Determine the (x, y) coordinate at the center of the cell enclosing the given text.  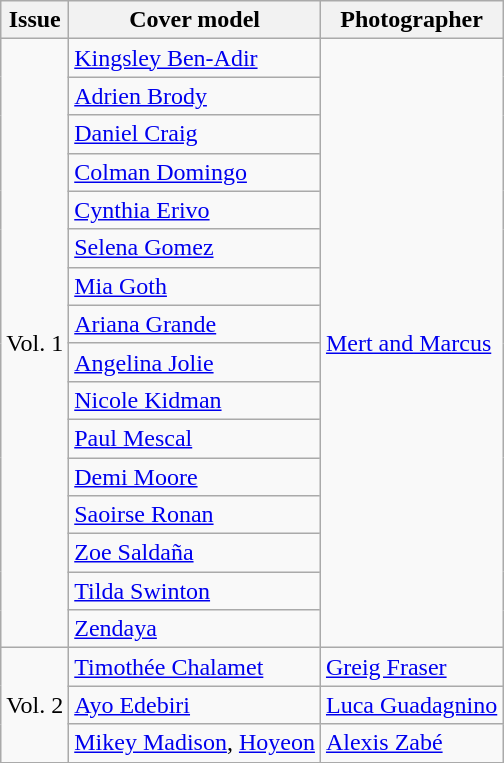
Vol. 1 (35, 344)
Adrien Brody (195, 96)
Luca Guadagnino (411, 705)
Issue (35, 20)
Timothée Chalamet (195, 667)
Selena Gomez (195, 248)
Zoe Saldaña (195, 553)
Ayo Edebiri (195, 705)
Alexis Zabé (411, 743)
Saoirse Ronan (195, 515)
Photographer (411, 20)
Mia Goth (195, 286)
Mikey Madison, Hoyeon (195, 743)
Kingsley Ben-Adir (195, 58)
Colman Domingo (195, 172)
Daniel Craig (195, 134)
Paul Mescal (195, 438)
Nicole Kidman (195, 400)
Tilda Swinton (195, 591)
Vol. 2 (35, 705)
Mert and Marcus (411, 344)
Greig Fraser (411, 667)
Cover model (195, 20)
Cynthia Erivo (195, 210)
Demi Moore (195, 477)
Zendaya (195, 629)
Ariana Grande (195, 324)
Angelina Jolie (195, 362)
